Capture the cell that displays the provided text and extract its (x, y) central coordinate. 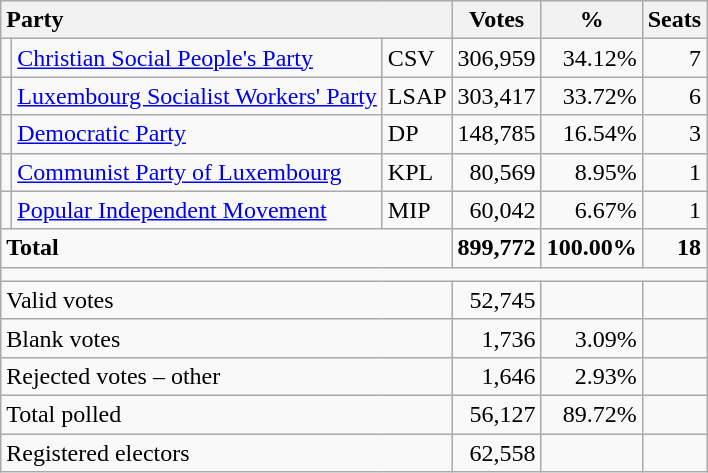
7 (674, 58)
DP (417, 134)
Christian Social People's Party (198, 58)
52,745 (496, 300)
3 (674, 134)
LSAP (417, 96)
Votes (496, 20)
148,785 (496, 134)
Party (226, 20)
3.09% (592, 338)
899,772 (496, 248)
Democratic Party (198, 134)
306,959 (496, 58)
% (592, 20)
33.72% (592, 96)
6.67% (592, 210)
2.93% (592, 376)
62,558 (496, 453)
Registered electors (226, 453)
MIP (417, 210)
89.72% (592, 414)
Blank votes (226, 338)
1,736 (496, 338)
CSV (417, 58)
Rejected votes – other (226, 376)
1,646 (496, 376)
8.95% (592, 172)
60,042 (496, 210)
Popular Independent Movement (198, 210)
18 (674, 248)
Luxembourg Socialist Workers' Party (198, 96)
Seats (674, 20)
303,417 (496, 96)
100.00% (592, 248)
56,127 (496, 414)
Total polled (226, 414)
16.54% (592, 134)
80,569 (496, 172)
Communist Party of Luxembourg (198, 172)
KPL (417, 172)
34.12% (592, 58)
Valid votes (226, 300)
6 (674, 96)
Total (226, 248)
